Output the (x, y) coordinate of the center of the cell containing the given text.  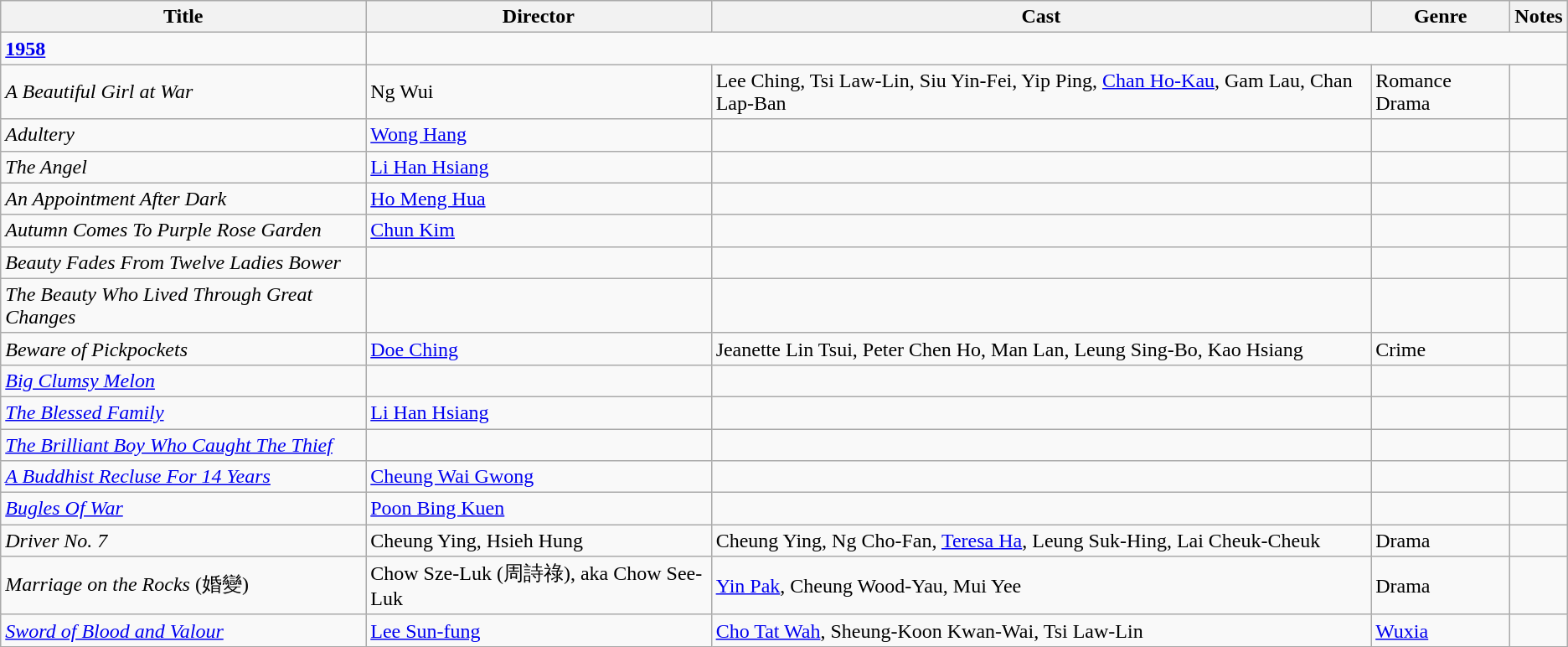
Genre (1441, 17)
Cheung Wai Gwong (539, 477)
Driver No. 7 (183, 541)
Sword of Blood and Valour (183, 630)
Wong Hang (539, 135)
An Appointment After Dark (183, 199)
Ng Wui (539, 92)
Jeanette Lin Tsui, Peter Chen Ho, Man Lan, Leung Sing-Bo, Kao Hsiang (1041, 349)
Cast (1041, 17)
Lee Ching, Tsi Law-Lin, Siu Yin-Fei, Yip Ping, Chan Ho-Kau, Gam Lau, Chan Lap-Ban (1041, 92)
The Brilliant Boy Who Caught The Thief (183, 445)
Poon Bing Kuen (539, 509)
Title (183, 17)
Wuxia (1441, 630)
Bugles Of War (183, 509)
The Blessed Family (183, 412)
1958 (183, 49)
Crime (1441, 349)
Ho Meng Hua (539, 199)
A Buddhist Recluse For 14 Years (183, 477)
Big Clumsy Melon (183, 380)
Romance Drama (1441, 92)
Autumn Comes To Purple Rose Garden (183, 230)
Lee Sun-fung (539, 630)
Beware of Pickpockets (183, 349)
Cho Tat Wah, Sheung-Koon Kwan-Wai, Tsi Law-Lin (1041, 630)
Adultery (183, 135)
Director (539, 17)
Beauty Fades From Twelve Ladies Bower (183, 262)
Doe Ching (539, 349)
Marriage on the Rocks (婚變) (183, 586)
Notes (1539, 17)
A Beautiful Girl at War (183, 92)
Yin Pak, Cheung Wood-Yau, Mui Yee (1041, 586)
Chow Sze-Luk (周詩祿), aka Chow See-Luk (539, 586)
Chun Kim (539, 230)
Cheung Ying, Hsieh Hung (539, 541)
Cheung Ying, Ng Cho-Fan, Teresa Ha, Leung Suk-Hing, Lai Cheuk-Cheuk (1041, 541)
The Angel (183, 167)
The Beauty Who Lived Through Great Changes (183, 305)
